Search for the cell housing the specified text and yield its [X, Y] center coordinate. 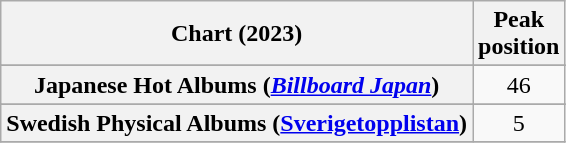
Swedish Physical Albums (Sverigetopplistan) [237, 123]
46 [519, 85]
Peakposition [519, 34]
Chart (2023) [237, 34]
5 [519, 123]
Japanese Hot Albums (Billboard Japan) [237, 85]
